Extract the (X, Y) coordinate from the center of the cell holding the provided text.  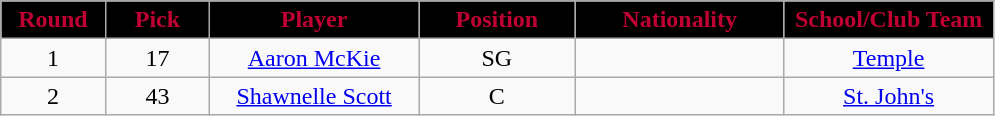
School/Club Team (888, 20)
C (498, 96)
1 (53, 58)
43 (157, 96)
Nationality (680, 20)
Aaron McKie (314, 58)
17 (157, 58)
Shawnelle Scott (314, 96)
SG (498, 58)
Round (53, 20)
2 (53, 96)
Pick (157, 20)
Player (314, 20)
Position (498, 20)
Temple (888, 58)
St. John's (888, 96)
